Determine the [X, Y] coordinate at the center of the cell enclosing the given text.  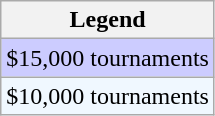
$15,000 tournaments [108, 58]
Legend [108, 20]
$10,000 tournaments [108, 96]
